Search for the cell housing the specified text and yield its (x, y) center coordinate. 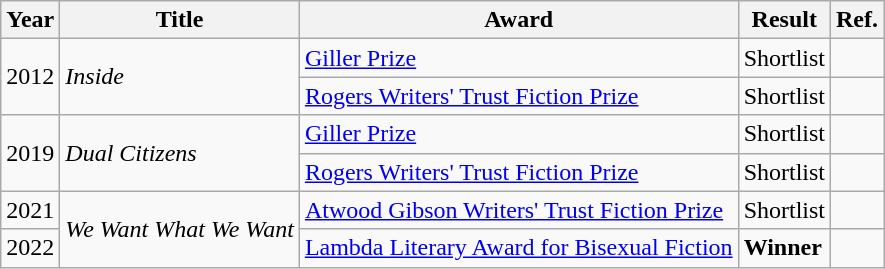
Inside (180, 77)
Title (180, 20)
Award (518, 20)
Atwood Gibson Writers' Trust Fiction Prize (518, 210)
We Want What We Want (180, 229)
Result (784, 20)
2022 (30, 248)
Lambda Literary Award for Bisexual Fiction (518, 248)
Dual Citizens (180, 153)
2012 (30, 77)
Winner (784, 248)
Ref. (858, 20)
Year (30, 20)
2019 (30, 153)
2021 (30, 210)
